Pinpoint the cell where the given text exists, returning its [X, Y] midpoint coordinate. 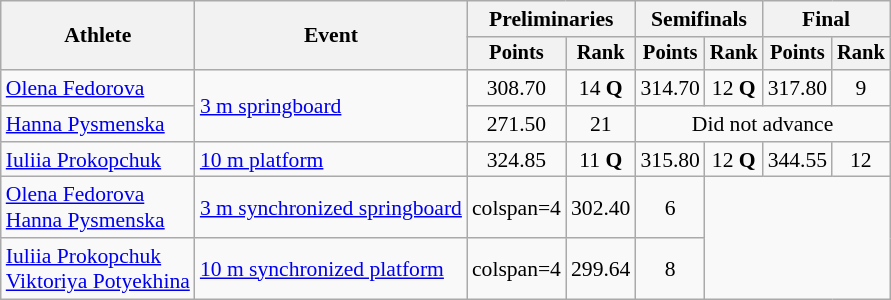
302.40 [600, 208]
10 m synchronized platform [331, 268]
317.80 [798, 88]
Athlete [98, 36]
Semifinals [698, 19]
3 m springboard [331, 106]
Final [826, 19]
11 Q [600, 160]
Did not advance [762, 124]
Iuliia Prokopchuk [98, 160]
10 m platform [331, 160]
6 [670, 208]
3 m synchronized springboard [331, 208]
21 [600, 124]
Hanna Pysmenska [98, 124]
314.70 [670, 88]
Olena FedorovaHanna Pysmenska [98, 208]
8 [670, 268]
308.70 [516, 88]
Olena Fedorova [98, 88]
315.80 [670, 160]
271.50 [516, 124]
12 [861, 160]
324.85 [516, 160]
9 [861, 88]
344.55 [798, 160]
14 Q [600, 88]
299.64 [600, 268]
Iuliia ProkopchukViktoriya Potyekhina [98, 268]
Preliminaries [552, 19]
Event [331, 36]
